From the cell containing the given text, extract its center point as [X, Y] coordinate. 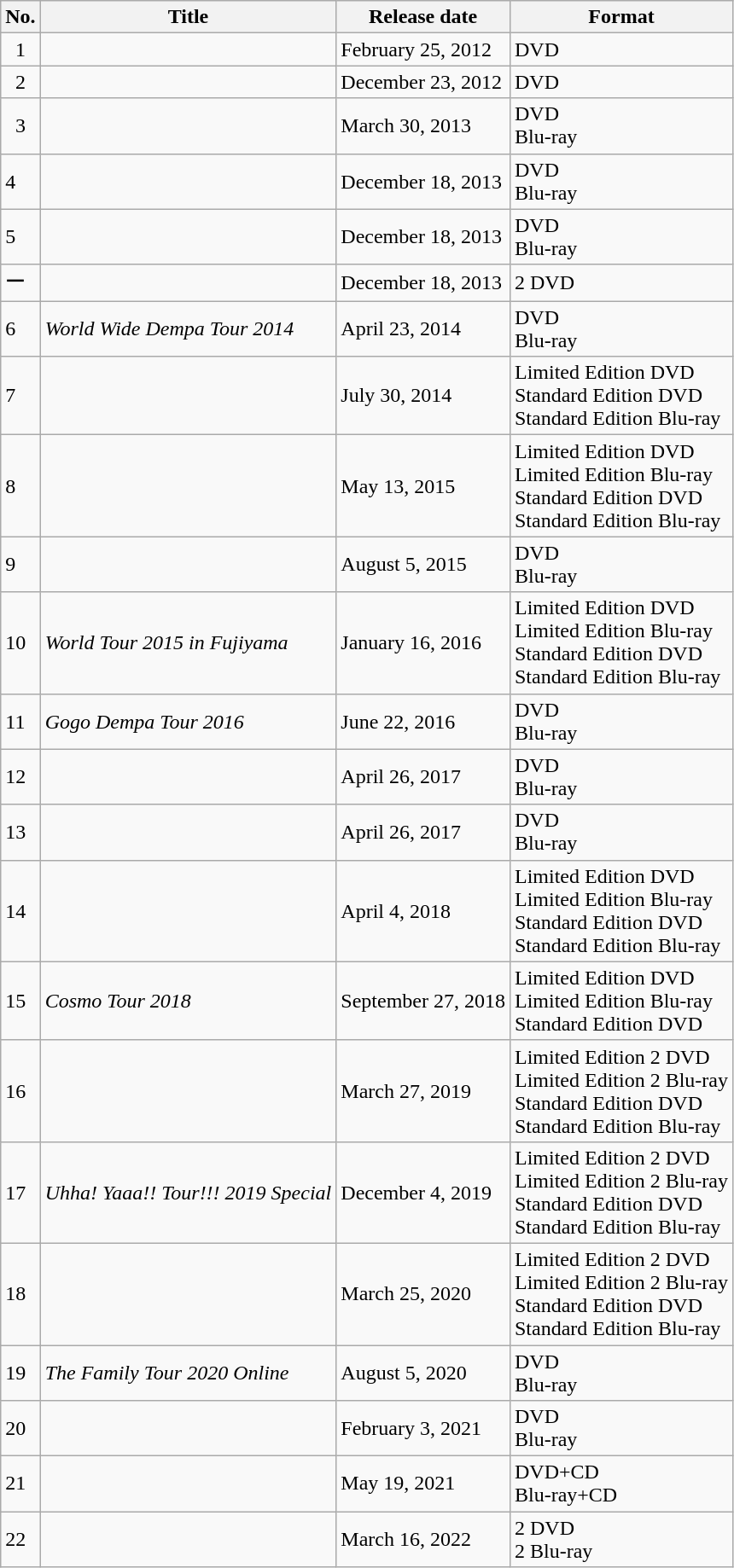
18 [20, 1293]
15 [20, 1001]
1 [20, 49]
May 19, 2021 [423, 1484]
December 23, 2012 [423, 82]
July 30, 2014 [423, 396]
April 4, 2018 [423, 911]
March 27, 2019 [423, 1090]
13 [20, 833]
10 [20, 643]
April 23, 2014 [423, 329]
Title [188, 17]
January 16, 2016 [423, 643]
22 [20, 1539]
7 [20, 396]
March 30, 2013 [423, 126]
March 16, 2022 [423, 1539]
20 [20, 1428]
February 3, 2021 [423, 1428]
5 [20, 237]
September 27, 2018 [423, 1001]
August 5, 2020 [423, 1372]
ー [20, 283]
The Family Tour 2020 Online [188, 1372]
Format [621, 17]
19 [20, 1372]
14 [20, 911]
May 13, 2015 [423, 486]
December 4, 2019 [423, 1193]
DVD+CDBlu-ray+CD [621, 1484]
March 25, 2020 [423, 1293]
2 DVD2 Blu-ray [621, 1539]
Release date [423, 17]
Limited Edition DVDStandard Edition DVDStandard Edition Blu-ray [621, 396]
12 [20, 776]
9 [20, 565]
Cosmo Tour 2018 [188, 1001]
21 [20, 1484]
2 [20, 82]
World Tour 2015 in Fujiyama [188, 643]
8 [20, 486]
Uhha! Yaaa!! Tour!!! 2019 Special [188, 1193]
June 22, 2016 [423, 722]
16 [20, 1090]
Limited Edition DVDLimited Edition Blu-rayStandard Edition DVD [621, 1001]
World Wide Dempa Tour 2014 [188, 329]
6 [20, 329]
11 [20, 722]
February 25, 2012 [423, 49]
No. [20, 17]
2 DVD [621, 283]
3 [20, 126]
Gogo Dempa Tour 2016 [188, 722]
4 [20, 181]
August 5, 2015 [423, 565]
17 [20, 1193]
